Identify which cell holds the provided text, then report its (x, y) central coordinate. 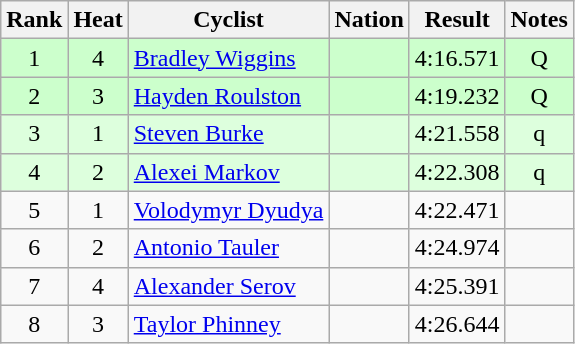
4:22.308 (457, 172)
Alexei Markov (228, 172)
4:22.471 (457, 210)
Result (457, 20)
5 (34, 210)
4:21.558 (457, 134)
4:24.974 (457, 248)
Hayden Roulston (228, 96)
Heat (98, 20)
Bradley Wiggins (228, 58)
Notes (539, 20)
6 (34, 248)
Steven Burke (228, 134)
Volodymyr Dyudya (228, 210)
Alexander Serov (228, 286)
Antonio Tauler (228, 248)
8 (34, 324)
Rank (34, 20)
Taylor Phinney (228, 324)
Cyclist (228, 20)
4:19.232 (457, 96)
7 (34, 286)
4:16.571 (457, 58)
Nation (369, 20)
4:26.644 (457, 324)
4:25.391 (457, 286)
